Capture the cell that displays the provided text and extract its [x, y] central coordinate. 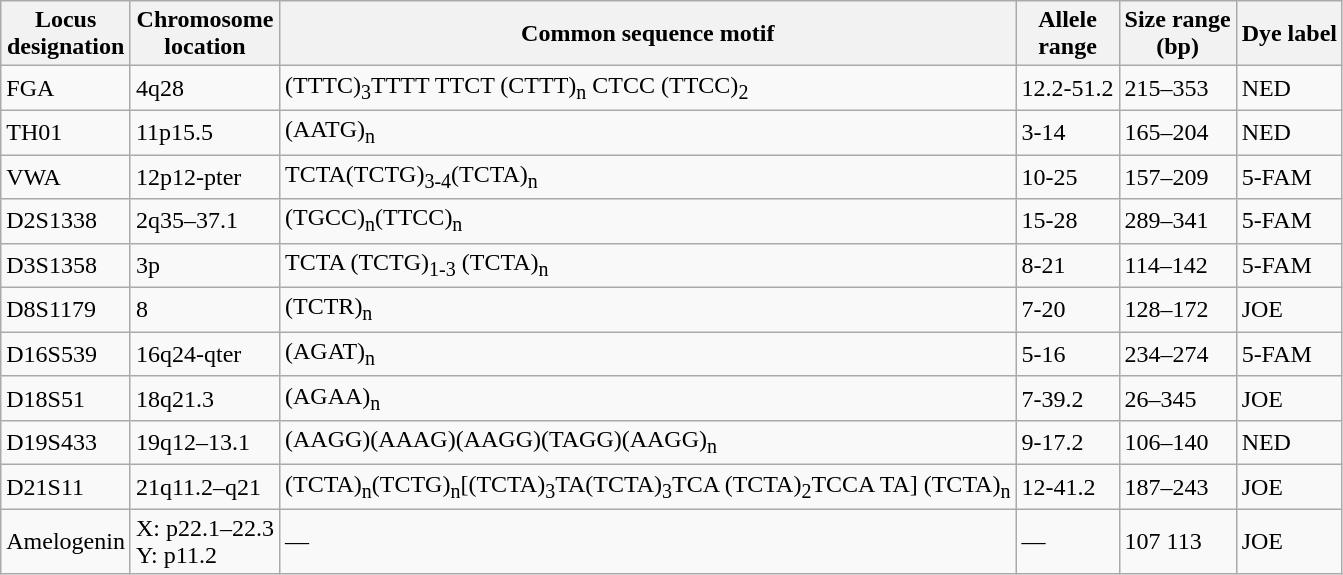
16q24-qter [204, 354]
VWA [66, 176]
(AAGG)(AAAG)(AAGG)(TAGG)(AAGG)n [648, 443]
D8S1179 [66, 310]
FGA [66, 88]
(TCTR)n [648, 310]
5-16 [1068, 354]
9-17.2 [1068, 443]
114–142 [1178, 265]
2q35–37.1 [204, 221]
107 113 [1178, 542]
289–341 [1178, 221]
3-14 [1068, 132]
Allelerange [1068, 34]
11p15.5 [204, 132]
106–140 [1178, 443]
21q11.2–q21 [204, 487]
(TTTC)3TTTT TTCT (CTTT)n CTCC (TTCC)2 [648, 88]
7-20 [1068, 310]
7-39.2 [1068, 398]
(AATG)n [648, 132]
D18S51 [66, 398]
10-25 [1068, 176]
12-41.2 [1068, 487]
157–209 [1178, 176]
(TCTA)n(TCTG)n[(TCTA)3TA(TCTA)3TCA (TCTA)2TCCA TA] (TCTA)n [648, 487]
Locusdesignation [66, 34]
Size range(bp) [1178, 34]
234–274 [1178, 354]
215–353 [1178, 88]
D16S539 [66, 354]
15-28 [1068, 221]
18q21.3 [204, 398]
Chromosomelocation [204, 34]
4q28 [204, 88]
8-21 [1068, 265]
12p12-pter [204, 176]
D19S433 [66, 443]
187–243 [1178, 487]
D2S1338 [66, 221]
12.2-51.2 [1068, 88]
TCTA (TCTG)1-3 (TCTA)n [648, 265]
26–345 [1178, 398]
Common sequence motif [648, 34]
D3S1358 [66, 265]
X: p22.1–22.3Y: p11.2 [204, 542]
8 [204, 310]
165–204 [1178, 132]
(AGAT)n [648, 354]
TH01 [66, 132]
3p [204, 265]
Amelogenin [66, 542]
Dye label [1289, 34]
(AGAA)n [648, 398]
(TGCC)n(TTCC)n [648, 221]
19q12–13.1 [204, 443]
TCTA(TCTG)3-4(TCTA)n [648, 176]
128–172 [1178, 310]
D21S11 [66, 487]
